Search for the cell housing the specified text and yield its [x, y] center coordinate. 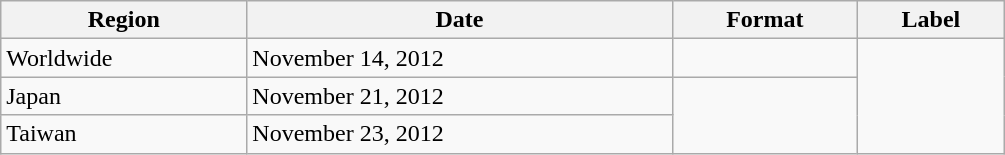
Date [460, 20]
Region [124, 20]
Label [932, 20]
Worldwide [124, 58]
Taiwan [124, 134]
Japan [124, 96]
Format [765, 20]
November 21, 2012 [460, 96]
November 23, 2012 [460, 134]
November 14, 2012 [460, 58]
